Return the [X, Y] coordinate for the center point of the cell that contains the specified text.  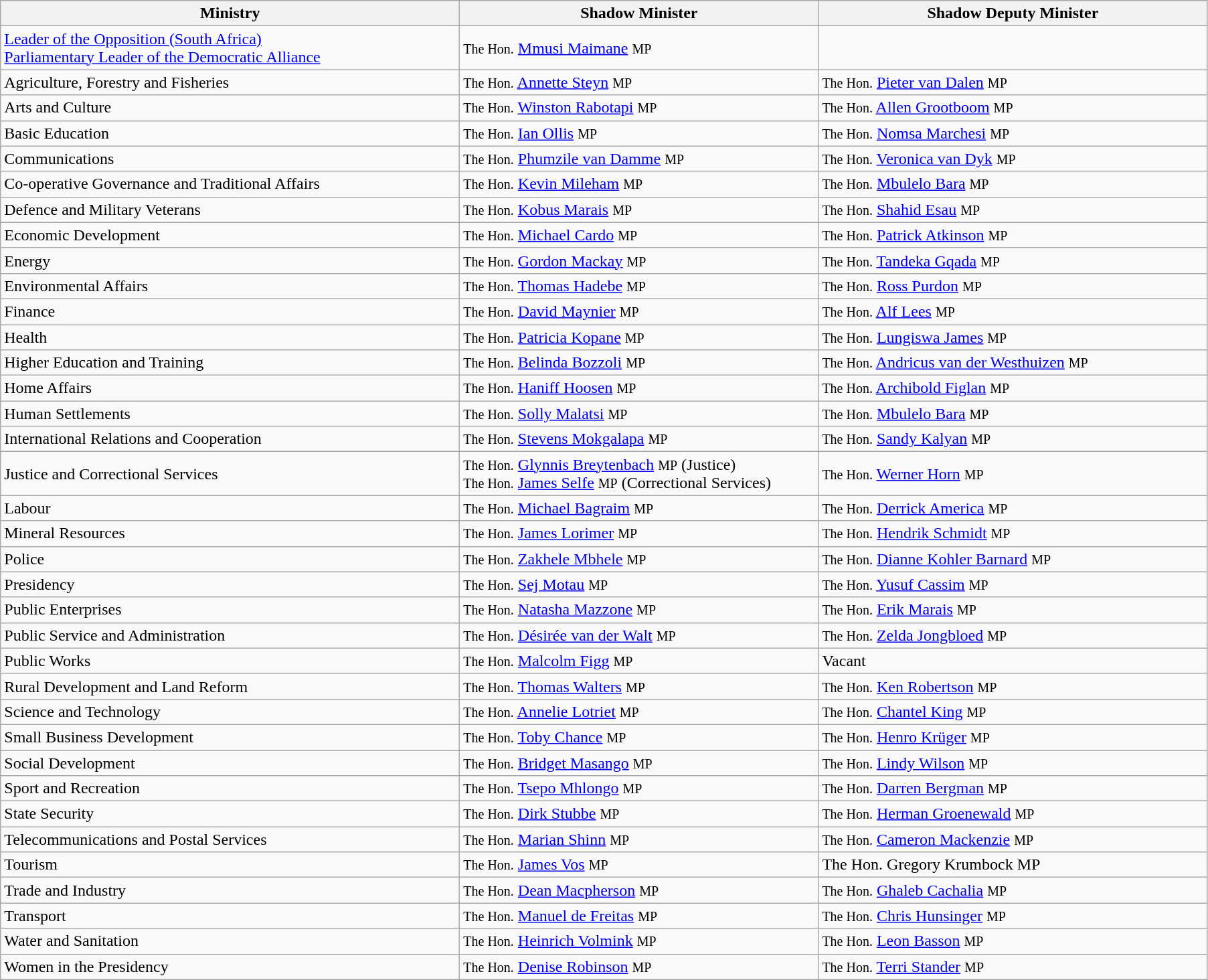
The Hon. Tandeka Gqada MP [1013, 260]
The Hon. Lungiswa James MP [1013, 337]
The Hon. Zelda Jongbloed MP [1013, 635]
The Hon. David Maynier MP [639, 311]
The Hon. Derrick America MP [1013, 508]
The Hon. Gordon Mackay MP [639, 260]
Defence and Military Veterans [230, 210]
The Hon. Gregory Krumbock MP [1013, 865]
Trade and Industry [230, 890]
Presidency [230, 584]
The Hon. Patricia Kopane MP [639, 337]
Sport and Recreation [230, 789]
The Hon. Chris Hunsinger MP [1013, 916]
The Hon. Hendrik Schmidt MP [1013, 534]
Public Service and Administration [230, 635]
The Hon. Henro Krüger MP [1013, 737]
The Hon. Allen Grootboom MP [1013, 108]
Shadow Deputy Minister [1013, 13]
Co-operative Governance and Traditional Affairs [230, 184]
The Hon. Ross Purdon MP [1013, 286]
Finance [230, 311]
The Hon. Erik Marais MP [1013, 610]
The Hon. Leon Basson MP [1013, 941]
Telecommunications and Postal Services [230, 839]
The Hon. Darren Bergman MP [1013, 789]
The Hon. Malcolm Figg MP [639, 661]
The Hon. Cameron Mackenzie MP [1013, 839]
The Hon. Kevin Mileham MP [639, 184]
The Hon. Heinrich Volmink MP [639, 941]
The Hon. Herman Groenewald MP [1013, 814]
The Hon. Stevens Mokgalapa MP [639, 439]
The Hon. Shahid Esau MP [1013, 210]
The Hon. Yusuf Cassim MP [1013, 584]
Labour [230, 508]
The Hon. Zakhele Mbhele MP [639, 559]
The Hon. Werner Horn MP [1013, 474]
The Hon. Phumzile van Damme MP [639, 159]
Energy [230, 260]
Police [230, 559]
The Hon. Nomsa Marchesi MP [1013, 133]
The Hon. Dirk Stubbe MP [639, 814]
Leader of the Opposition (South Africa)Parliamentary Leader of the Democratic Alliance [230, 48]
The Hon. Thomas Walters MP [639, 686]
The Hon. Archibold Figlan MP [1013, 388]
The Hon. Sandy Kalyan MP [1013, 439]
The Hon. Manuel de Freitas MP [639, 916]
The Hon. Andricus van der Westhuizen MP [1013, 363]
The Hon. Denise Robinson MP [639, 967]
Ministry [230, 13]
State Security [230, 814]
The Hon. Annette Steyn MP [639, 82]
Environmental Affairs [230, 286]
The Hon. Lindy Wilson MP [1013, 762]
Basic Education [230, 133]
The Hon. Sej Motau MP [639, 584]
Tourism [230, 865]
The Hon. Terri Stander MP [1013, 967]
Justice and Correctional Services [230, 474]
The Hon. Dean Macpherson MP [639, 890]
The Hon. Pieter van Dalen MP [1013, 82]
Women in the Presidency [230, 967]
The Hon. James Lorimer MP [639, 534]
The Hon. Désirée van der Walt MP [639, 635]
Science and Technology [230, 712]
The Hon. Thomas Hadebe MP [639, 286]
Transport [230, 916]
The Hon. Chantel King MP [1013, 712]
The Hon. Natasha Mazzone MP [639, 610]
Water and Sanitation [230, 941]
Communications [230, 159]
Agriculture, Forestry and Fisheries [230, 82]
Small Business Development [230, 737]
The Hon. Solly Malatsi MP [639, 414]
The Hon. Michael Bagraim MP [639, 508]
Social Development [230, 762]
Economic Development [230, 235]
The Hon. James Vos MP [639, 865]
Higher Education and Training [230, 363]
Arts and Culture [230, 108]
The Hon. Kobus Marais MP [639, 210]
International Relations and Cooperation [230, 439]
Public Works [230, 661]
The Hon. Bridget Masango MP [639, 762]
The Hon. Ken Robertson MP [1013, 686]
The Hon. Glynnis Breytenbach MP (Justice) The Hon. James Selfe MP (Correctional Services) [639, 474]
The Hon. Veronica van Dyk MP [1013, 159]
The Hon. Dianne Kohler Barnard MP [1013, 559]
Vacant [1013, 661]
The Hon. Patrick Atkinson MP [1013, 235]
Mineral Resources [230, 534]
The Hon. Haniff Hoosen MP [639, 388]
The Hon. Mmusi Maimane MP [639, 48]
Public Enterprises [230, 610]
The Hon. Tsepo Mhlongo MP [639, 789]
The Hon. Ghaleb Cachalia MP [1013, 890]
The Hon. Marian Shinn MP [639, 839]
The Hon. Alf Lees MP [1013, 311]
The Hon. Annelie Lotriet MP [639, 712]
Shadow Minister [639, 13]
Human Settlements [230, 414]
Rural Development and Land Reform [230, 686]
The Hon. Ian Ollis MP [639, 133]
The Hon. Belinda Bozzoli MP [639, 363]
Home Affairs [230, 388]
The Hon. Toby Chance MP [639, 737]
Health [230, 337]
The Hon. Winston Rabotapi MP [639, 108]
The Hon. Michael Cardo MP [639, 235]
